Scan for the cell matching the given text and deliver its (X, Y) coordinate at center. 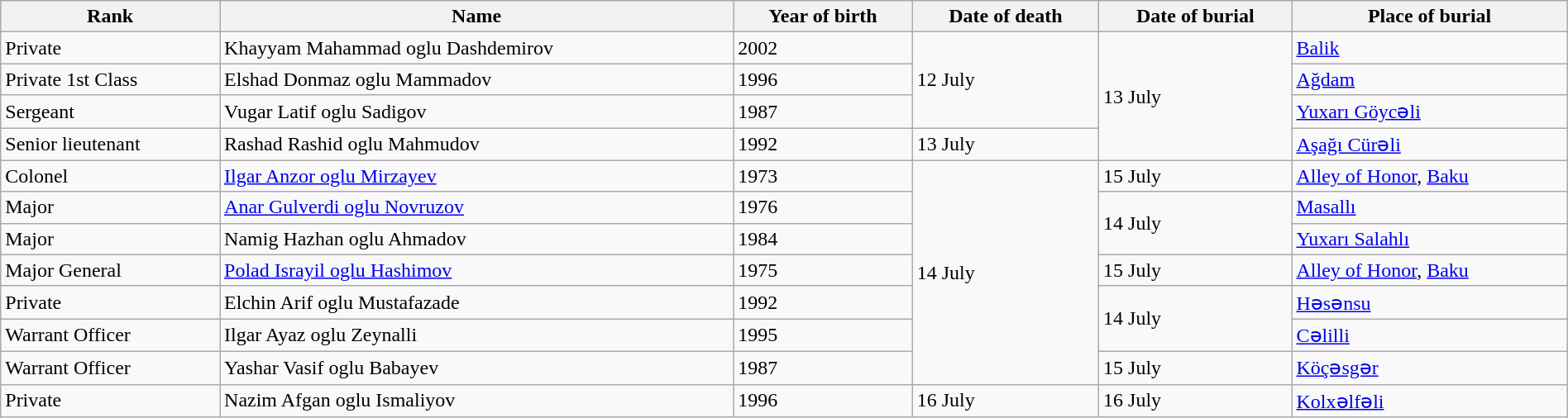
Aşağı Cürəli (1429, 144)
Anar Gulverdi oglu Novruzov (476, 207)
12 July (1006, 80)
Masallı (1429, 207)
Elshad Donmaz oglu Mammadov (476, 79)
Cəlilli (1429, 335)
Nazim Afgan oglu Ismaliyov (476, 401)
Sergeant (111, 112)
Yashar Vasif oglu Babayev (476, 368)
Elchin Arif oglu Mustafazade (476, 302)
Ağdam (1429, 79)
Həsənsu (1429, 302)
Khayyam Mahammad oglu Dashdemirov (476, 48)
Köçəsgər (1429, 368)
Date of burial (1196, 17)
Yuxarı Göycəli (1429, 112)
1973 (824, 176)
Ilgar Ayaz oglu Zeynalli (476, 335)
1995 (824, 335)
Year of birth (824, 17)
Vugar Latif oglu Sadigov (476, 112)
Namig Hazhan oglu Ahmadov (476, 239)
Private 1st Class (111, 79)
1975 (824, 270)
Name (476, 17)
Kolxəlfəli (1429, 401)
2002 (824, 48)
Balik (1429, 48)
Colonel (111, 176)
Ilgar Anzor oglu Mirzayev (476, 176)
Date of death (1006, 17)
Major General (111, 270)
Rashad Rashid oglu Mahmudov (476, 144)
Yuxarı Salahlı (1429, 239)
Rank (111, 17)
Senior lieutenant (111, 144)
1984 (824, 239)
1976 (824, 207)
Place of burial (1429, 17)
Polad Israyil oglu Hashimov (476, 270)
